Scan for the cell matching the given text and deliver its [x, y] coordinate at center. 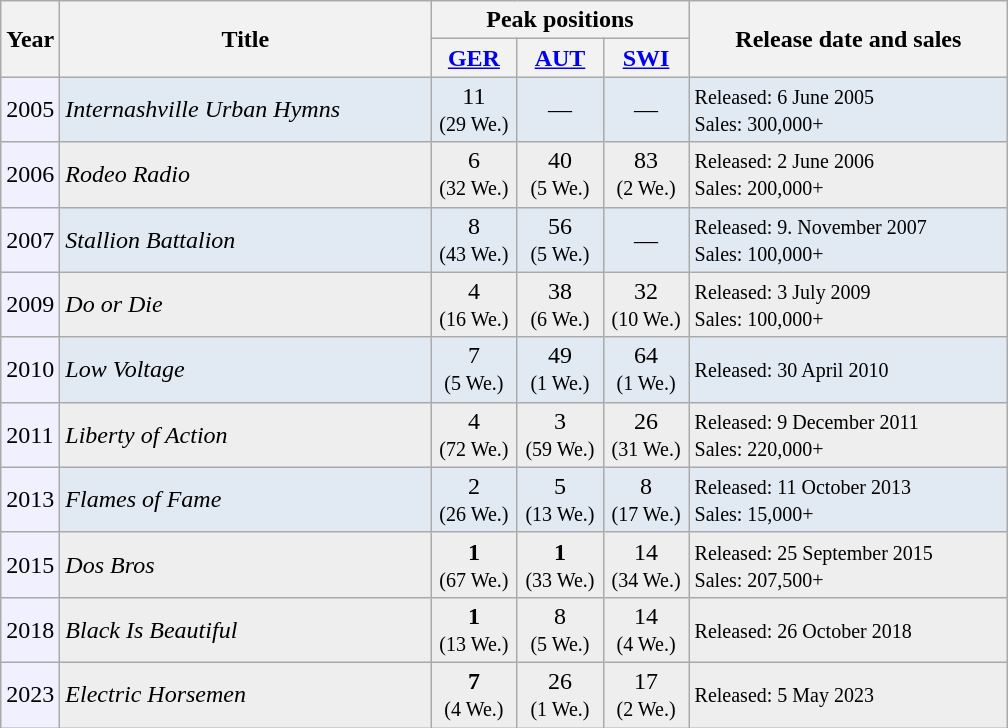
Released: 6 June 2005 Sales: 300,000+ [848, 110]
2011 [30, 434]
2023 [30, 694]
Year [30, 39]
Released: 9 December 2011 Sales: 220,000+ [848, 434]
40(5 We.) [560, 174]
1 (13 We.) [474, 630]
Electric Horsemen [246, 694]
Black Is Beautiful [246, 630]
Released: 25 September 2015 Sales: 207,500+ [848, 564]
14 (4 We.) [646, 630]
Released: 2 June 2006 Sales: 200,000+ [848, 174]
2(26 We.) [474, 500]
2015 [30, 564]
Released: 30 April 2010 [848, 370]
17 (2 We.) [646, 694]
Peak positions [560, 20]
Release date and sales [848, 39]
Released: 26 October 2018 [848, 630]
38(6 We.) [560, 304]
Title [246, 39]
Low Voltage [246, 370]
4(16 We.) [474, 304]
2007 [30, 240]
1 (33 We.) [560, 564]
3(59 We.) [560, 434]
11(29 We.) [474, 110]
SWI [646, 58]
4(72 We.) [474, 434]
AUT [560, 58]
Released: 3 July 2009 Sales: 100,000+ [848, 304]
7 (4 We.) [474, 694]
6(32 We.) [474, 174]
2018 [30, 630]
Released: 5 May 2023 [848, 694]
7(5 We.) [474, 370]
49(1 We.) [560, 370]
2005 [30, 110]
14 (34 We.) [646, 564]
2009 [30, 304]
8 (5 We.) [560, 630]
1 (67 We.) [474, 564]
26 (1 We.) [560, 694]
2010 [30, 370]
Dos Bros [246, 564]
8(43 We.) [474, 240]
Flames of Fame [246, 500]
Rodeo Radio [246, 174]
Released: 9. November 2007 Sales: 100,000+ [848, 240]
Released: 11 October 2013 Sales: 15,000+ [848, 500]
32(10 We.) [646, 304]
64(1 We.) [646, 370]
2013 [30, 500]
26(31 We.) [646, 434]
GER [474, 58]
5(13 We.) [560, 500]
2006 [30, 174]
8(17 We.) [646, 500]
Do or Die [246, 304]
83(2 We.) [646, 174]
Stallion Battalion [246, 240]
56(5 We.) [560, 240]
Internashville Urban Hymns [246, 110]
Liberty of Action [246, 434]
